For the text-containing cell, return its midpoint in [X, Y] coordinate format. 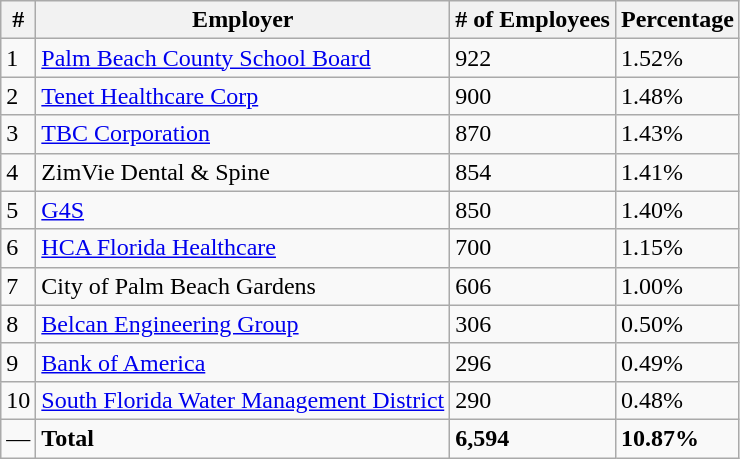
City of Palm Beach Gardens [243, 286]
Palm Beach County School Board [243, 58]
1.40% [677, 210]
1.41% [677, 172]
4 [18, 172]
1.15% [677, 248]
Percentage [677, 20]
1.00% [677, 286]
# [18, 20]
9 [18, 362]
870 [533, 134]
922 [533, 58]
296 [533, 362]
0.49% [677, 362]
290 [533, 400]
2 [18, 96]
South Florida Water Management District [243, 400]
# of Employees [533, 20]
1.52% [677, 58]
— [18, 438]
3 [18, 134]
0.50% [677, 324]
10.87% [677, 438]
700 [533, 248]
900 [533, 96]
TBC Corporation [243, 134]
7 [18, 286]
0.48% [677, 400]
8 [18, 324]
Total [243, 438]
Bank of America [243, 362]
1.43% [677, 134]
Employer [243, 20]
6,594 [533, 438]
10 [18, 400]
606 [533, 286]
ZimVie Dental & Spine [243, 172]
G4S [243, 210]
306 [533, 324]
HCA Florida Healthcare [243, 248]
1 [18, 58]
Tenet Healthcare Corp [243, 96]
854 [533, 172]
1.48% [677, 96]
Belcan Engineering Group [243, 324]
850 [533, 210]
5 [18, 210]
6 [18, 248]
